Return the [X, Y] coordinate for the center point of the cell that contains the specified text.  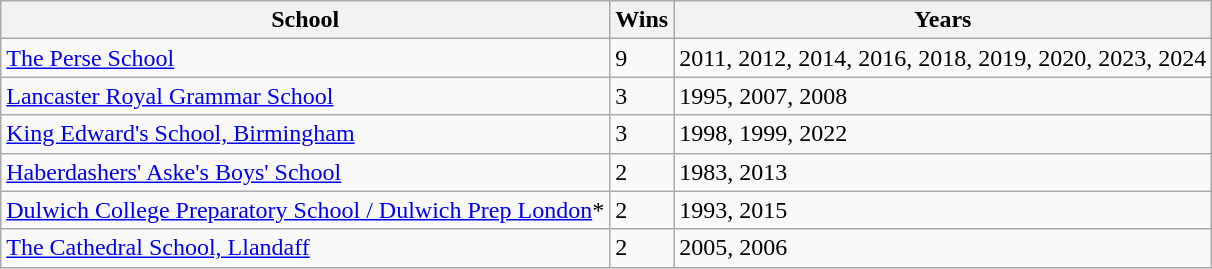
Dulwich College Preparatory School / Dulwich Prep London* [306, 210]
School [306, 20]
9 [642, 58]
2005, 2006 [943, 248]
Haberdashers' Aske's Boys' School [306, 172]
1983, 2013 [943, 172]
2011, 2012, 2014, 2016, 2018, 2019, 2020, 2023, 2024 [943, 58]
Wins [642, 20]
1998, 1999, 2022 [943, 134]
The Perse School [306, 58]
King Edward's School, Birmingham [306, 134]
1993, 2015 [943, 210]
1995, 2007, 2008 [943, 96]
The Cathedral School, Llandaff [306, 248]
Years [943, 20]
Lancaster Royal Grammar School [306, 96]
